Pinpoint the cell where the given text exists, returning its (x, y) midpoint coordinate. 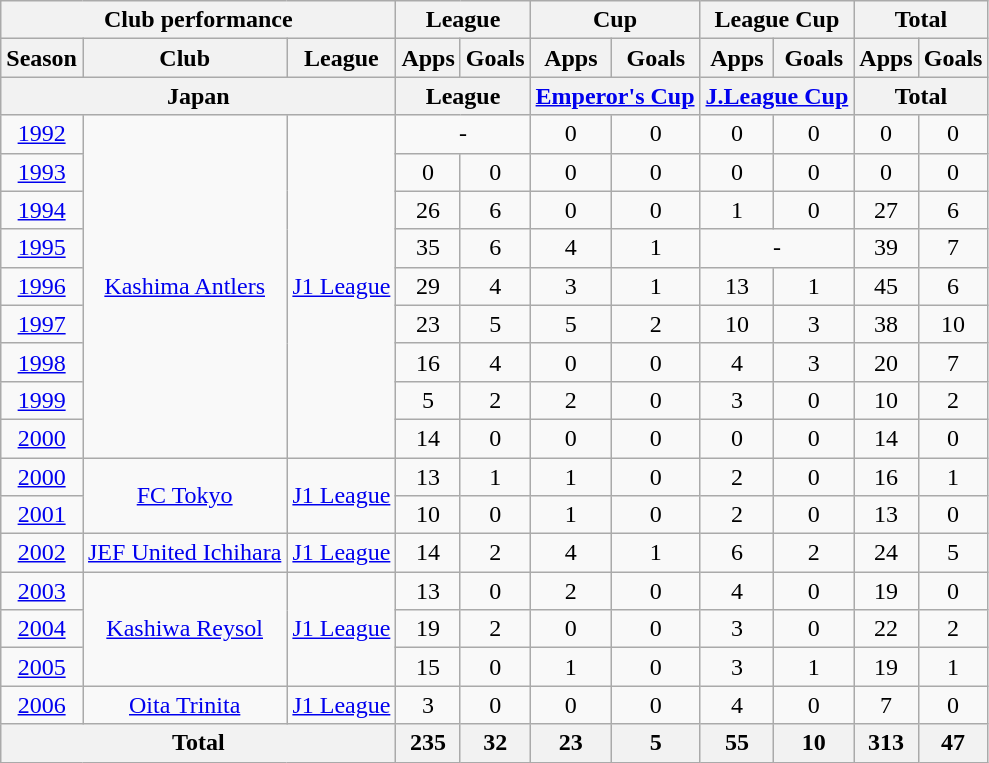
2006 (42, 705)
JEF United Ichihara (184, 553)
Kashiwa Reysol (184, 629)
15 (428, 667)
35 (428, 248)
24 (886, 553)
Oita Trinita (184, 705)
39 (886, 248)
League Cup (777, 20)
1999 (42, 400)
313 (886, 743)
26 (428, 210)
Emperor's Cup (615, 96)
1998 (42, 362)
1995 (42, 248)
47 (953, 743)
1996 (42, 286)
45 (886, 286)
1993 (42, 172)
Season (42, 58)
2001 (42, 515)
FC Tokyo (184, 496)
2005 (42, 667)
2003 (42, 591)
1992 (42, 134)
1994 (42, 210)
29 (428, 286)
Club performance (198, 20)
2002 (42, 553)
27 (886, 210)
J.League Cup (777, 96)
Cup (615, 20)
1997 (42, 324)
32 (495, 743)
Club (184, 58)
20 (886, 362)
55 (737, 743)
38 (886, 324)
22 (886, 629)
Kashima Antlers (184, 286)
Japan (198, 96)
235 (428, 743)
2004 (42, 629)
